Determine the [X, Y] coordinate at the center of the cell enclosing the given text.  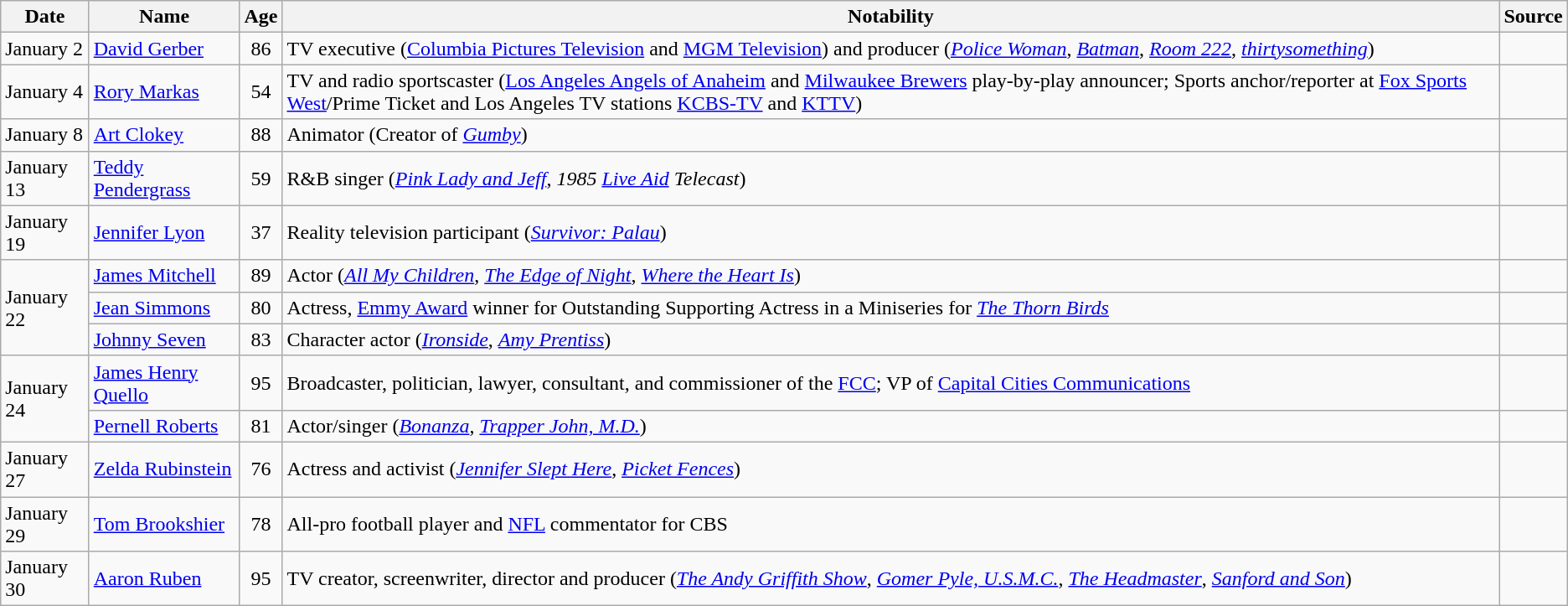
Actor/singer (Bonanza, Trapper John, M.D.) [891, 426]
89 [261, 276]
88 [261, 135]
January 8 [45, 135]
Art Clokey [164, 135]
Zelda Rubinstein [164, 469]
Reality television participant (Survivor: Palau) [891, 233]
81 [261, 426]
Animator (Creator of Gumby) [891, 135]
Johnny Seven [164, 339]
January 30 [45, 578]
Source [1533, 17]
54 [261, 92]
January 19 [45, 233]
January 2 [45, 49]
Name [164, 17]
83 [261, 339]
Broadcaster, politician, lawyer, consultant, and commissioner of the FCC; VP of Capital Cities Communications [891, 382]
January 4 [45, 92]
Age [261, 17]
78 [261, 523]
Pernell Roberts [164, 426]
R&B singer (Pink Lady and Jeff, 1985 Live Aid Telecast) [891, 178]
TV creator, screenwriter, director and producer (The Andy Griffith Show, Gomer Pyle, U.S.M.C., The Headmaster, Sanford and Son) [891, 578]
Date [45, 17]
59 [261, 178]
David Gerber [164, 49]
January 24 [45, 399]
January 29 [45, 523]
86 [261, 49]
TV executive (Columbia Pictures Television and MGM Television) and producer (Police Woman, Batman, Room 222, thirtysomething) [891, 49]
January 22 [45, 308]
76 [261, 469]
Actress and activist (Jennifer Slept Here, Picket Fences) [891, 469]
Character actor (Ironside, Amy Prentiss) [891, 339]
Jean Simmons [164, 308]
Notability [891, 17]
January 27 [45, 469]
Teddy Pendergrass [164, 178]
Actor (All My Children, The Edge of Night, Where the Heart Is) [891, 276]
37 [261, 233]
All-pro football player and NFL commentator for CBS [891, 523]
Aaron Ruben [164, 578]
80 [261, 308]
Rory Markas [164, 92]
James Mitchell [164, 276]
Jennifer Lyon [164, 233]
James Henry Quello [164, 382]
Tom Brookshier [164, 523]
January 13 [45, 178]
Actress, Emmy Award winner for Outstanding Supporting Actress in a Miniseries for The Thorn Birds [891, 308]
